Provide the (x, y) coordinate of the cell's center where the given text is located.  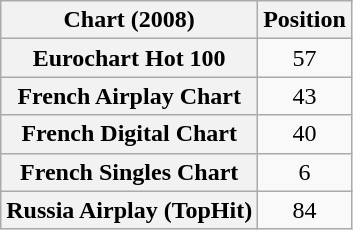
84 (305, 210)
Eurochart Hot 100 (130, 58)
40 (305, 134)
Russia Airplay (TopHit) (130, 210)
57 (305, 58)
French Airplay Chart (130, 96)
43 (305, 96)
Position (305, 20)
Chart (2008) (130, 20)
6 (305, 172)
French Singles Chart (130, 172)
French Digital Chart (130, 134)
